Identify which cell holds the provided text, then report its [x, y] central coordinate. 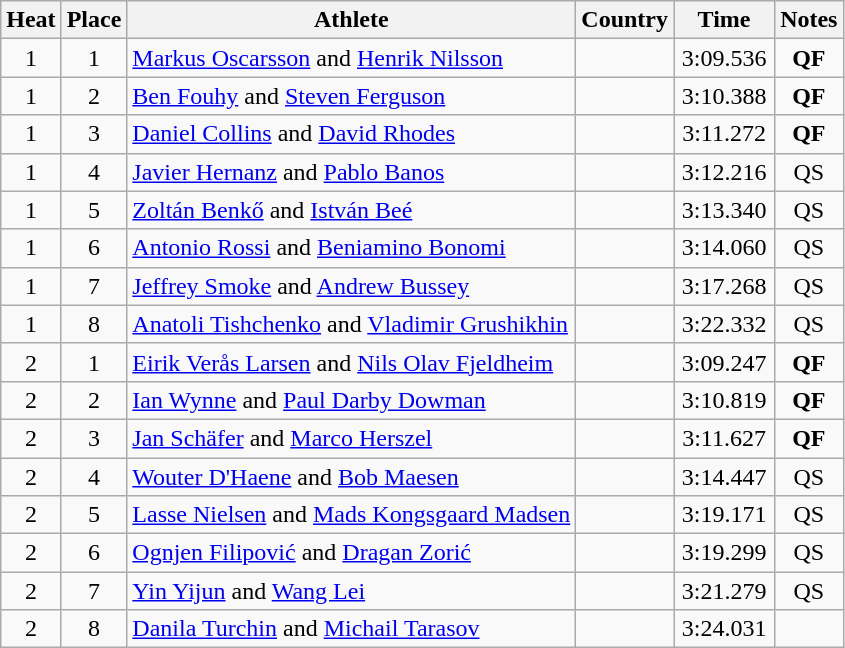
3:21.279 [724, 591]
3:11.272 [724, 134]
Markus Oscarsson and Henrik Nilsson [352, 58]
3:14.060 [724, 248]
Jan Schäfer and Marco Herszel [352, 438]
Daniel Collins and David Rhodes [352, 134]
Javier Hernanz and Pablo Banos [352, 172]
Heat [31, 20]
3:09.536 [724, 58]
Ian Wynne and Paul Darby Dowman [352, 400]
Ben Fouhy and Steven Ferguson [352, 96]
Zoltán Benkő and István Beé [352, 210]
Anatoli Tishchenko and Vladimir Grushikhin [352, 324]
3:19.171 [724, 515]
Ognjen Filipović and Dragan Zorić [352, 553]
3:10.388 [724, 96]
Time [724, 20]
3:22.332 [724, 324]
Danila Turchin and Michail Tarasov [352, 629]
Place [94, 20]
3:24.031 [724, 629]
3:17.268 [724, 286]
Wouter D'Haene and Bob Maesen [352, 477]
3:13.340 [724, 210]
Athlete [352, 20]
Yin Yijun and Wang Lei [352, 591]
3:19.299 [724, 553]
3:11.627 [724, 438]
3:12.216 [724, 172]
Country [625, 20]
Eirik Verås Larsen and Nils Olav Fjeldheim [352, 362]
3:09.247 [724, 362]
Antonio Rossi and Beniamino Bonomi [352, 248]
Notes [809, 20]
Jeffrey Smoke and Andrew Bussey [352, 286]
3:14.447 [724, 477]
Lasse Nielsen and Mads Kongsgaard Madsen [352, 515]
3:10.819 [724, 400]
